Return [X, Y] of the center of cell containing provided text 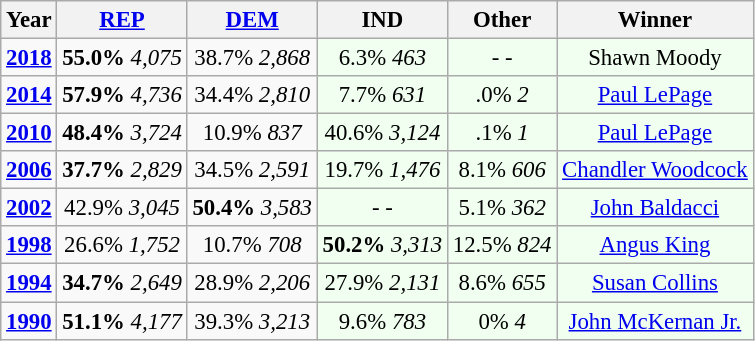
28.9% 2,206 [252, 283]
1994 [29, 283]
IND [382, 20]
55.0% 4,075 [122, 58]
38.7% 2,868 [252, 58]
Winner [655, 20]
5.1% 362 [502, 208]
50.2% 3,313 [382, 245]
26.6% 1,752 [122, 245]
19.7% 1,476 [382, 170]
0% 4 [502, 321]
1990 [29, 321]
2006 [29, 170]
42.9% 3,045 [122, 208]
10.9% 837 [252, 133]
51.1% 4,177 [122, 321]
Other [502, 20]
.0% 2 [502, 95]
Year [29, 20]
57.9% 4,736 [122, 95]
37.7% 2,829 [122, 170]
.1% 1 [502, 133]
39.3% 3,213 [252, 321]
2018 [29, 58]
12.5% 824 [502, 245]
Angus King [655, 245]
2014 [29, 95]
7.7% 631 [382, 95]
9.6% 783 [382, 321]
8.1% 606 [502, 170]
27.9% 2,131 [382, 283]
Susan Collins [655, 283]
34.5% 2,591 [252, 170]
10.7% 708 [252, 245]
DEM [252, 20]
John Baldacci [655, 208]
34.4% 2,810 [252, 95]
48.4% 3,724 [122, 133]
2002 [29, 208]
John McKernan Jr. [655, 321]
6.3% 463 [382, 58]
Shawn Moody [655, 58]
34.7% 2,649 [122, 283]
2010 [29, 133]
8.6% 655 [502, 283]
REP [122, 20]
1998 [29, 245]
Chandler Woodcock [655, 170]
40.6% 3,124 [382, 133]
50.4% 3,583 [252, 208]
